Output the (X, Y) coordinate of the center of the cell containing the given text.  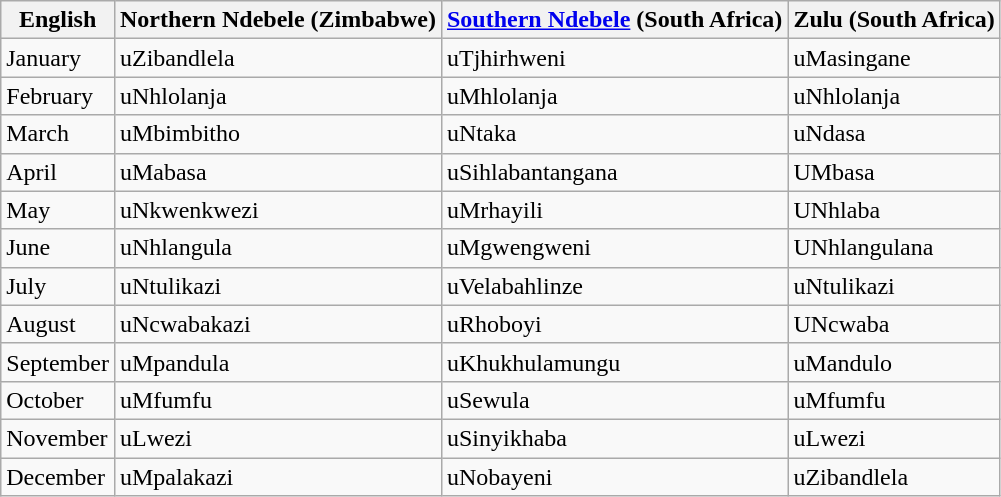
uNobayeni (614, 477)
uVelabahlinze (614, 286)
uMpalakazi (278, 477)
October (58, 400)
June (58, 248)
February (58, 96)
March (58, 134)
Northern Ndebele (Zimbabwe) (278, 20)
May (58, 210)
uRhoboyi (614, 324)
uNcwabakazi (278, 324)
UNcwaba (894, 324)
uMpandula (278, 362)
uSinyikhaba (614, 438)
UNhlangulana (894, 248)
uKhukhulamungu (614, 362)
uNkwenkwezi (278, 210)
September (58, 362)
Zulu (South Africa) (894, 20)
uMhlolanja (614, 96)
April (58, 172)
uMgwengweni (614, 248)
uSihlabantangana (614, 172)
uSewula (614, 400)
December (58, 477)
uNdasa (894, 134)
UNhlaba (894, 210)
uMrhayili (614, 210)
November (58, 438)
August (58, 324)
uNhlangula (278, 248)
uMandulo (894, 362)
uMasingane (894, 58)
January (58, 58)
Southern Ndebele (South Africa) (614, 20)
UMbasa (894, 172)
uNtaka (614, 134)
July (58, 286)
uTjhirhweni (614, 58)
uMabasa (278, 172)
English (58, 20)
uMbimbitho (278, 134)
